Return the (X, Y) coordinate for the center point of the cell that contains the specified text.  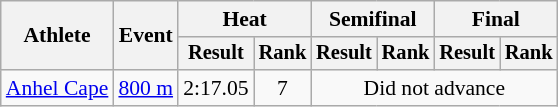
800 m (146, 88)
Event (146, 36)
Semifinal (372, 19)
Anhel Cape (58, 88)
7 (283, 88)
Did not advance (434, 88)
2:17.05 (216, 88)
Heat (244, 19)
Final (496, 19)
Athlete (58, 36)
